Return [x, y] of the center of cell containing provided text 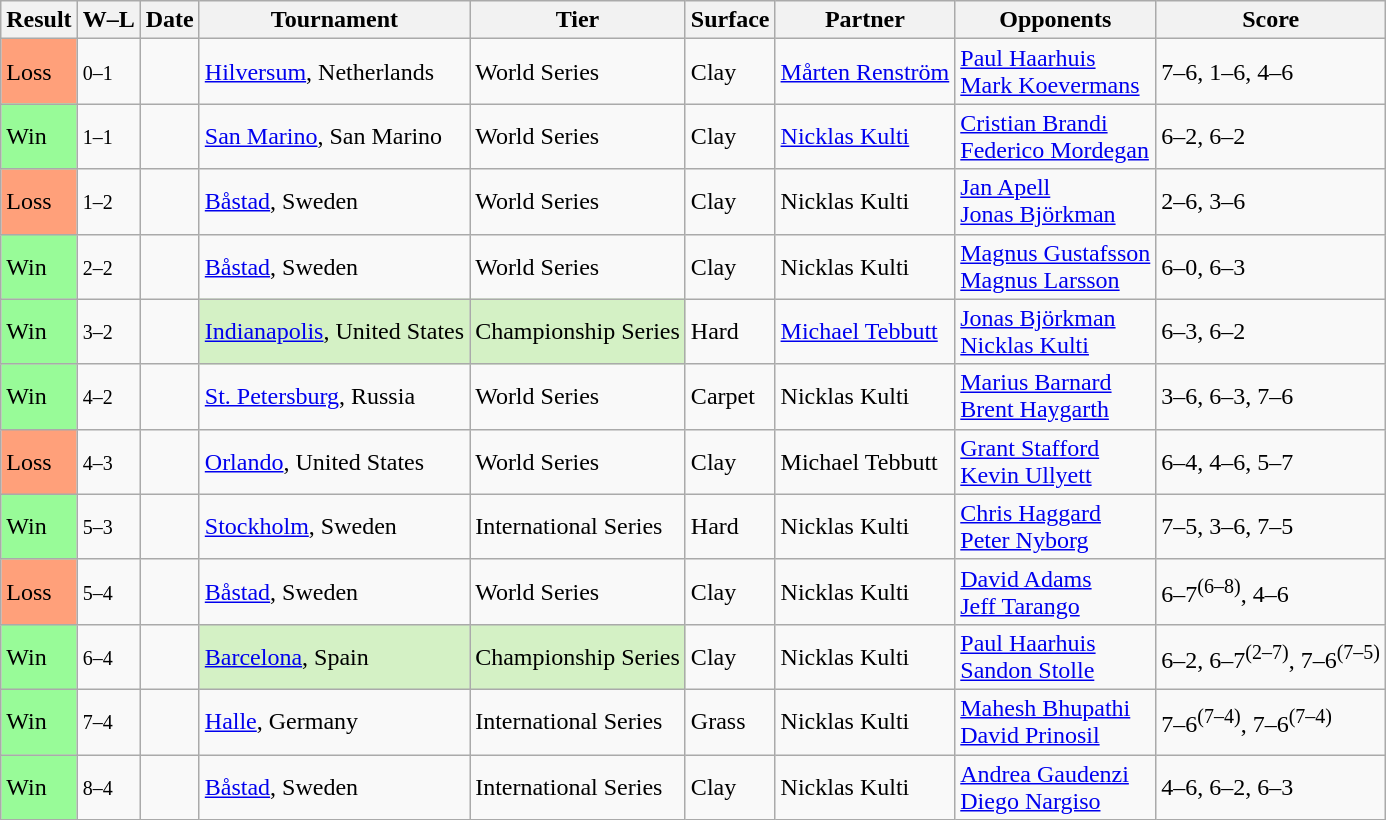
Opponents [1056, 20]
Jan Apell Jonas Björkman [1056, 202]
6–4, 4–6, 5–7 [1271, 462]
Stockholm, Sweden [334, 526]
6–2, 6–2 [1271, 136]
4–6, 6–2, 6–3 [1271, 786]
Mahesh Bhupathi David Prinosil [1056, 722]
Magnus Gustafsson Magnus Larsson [1056, 266]
0–1 [108, 72]
Mårten Renström [865, 72]
Indianapolis, United States [334, 332]
1–1 [108, 136]
St. Petersburg, Russia [334, 396]
6–4 [108, 656]
8–4 [108, 786]
6–7(6–8), 4–6 [1271, 592]
Partner [865, 20]
3–6, 6–3, 7–6 [1271, 396]
5–4 [108, 592]
6–2, 6–7(2–7), 7–6(7–5) [1271, 656]
6–3, 6–2 [1271, 332]
3–2 [108, 332]
Jonas Björkman Nicklas Kulti [1056, 332]
Andrea Gaudenzi Diego Nargiso [1056, 786]
Paul Haarhuis Mark Koevermans [1056, 72]
1–2 [108, 202]
Grass [730, 722]
Hilversum, Netherlands [334, 72]
2–6, 3–6 [1271, 202]
7–4 [108, 722]
7–6(7–4), 7–6(7–4) [1271, 722]
Chris Haggard Peter Nyborg [1056, 526]
6–0, 6–3 [1271, 266]
2–2 [108, 266]
Paul Haarhuis Sandon Stolle [1056, 656]
Surface [730, 20]
Date [170, 20]
W–L [108, 20]
4–3 [108, 462]
Halle, Germany [334, 722]
Tier [578, 20]
San Marino, San Marino [334, 136]
Cristian Brandi Federico Mordegan [1056, 136]
Orlando, United States [334, 462]
Marius Barnard Brent Haygarth [1056, 396]
Grant Stafford Kevin Ullyett [1056, 462]
Carpet [730, 396]
7–6, 1–6, 4–6 [1271, 72]
Barcelona, Spain [334, 656]
Tournament [334, 20]
Result [39, 20]
Score [1271, 20]
4–2 [108, 396]
7–5, 3–6, 7–5 [1271, 526]
5–3 [108, 526]
David Adams Jeff Tarango [1056, 592]
